Detect which cell encompasses the target text, then output its [x, y] center coordinate. 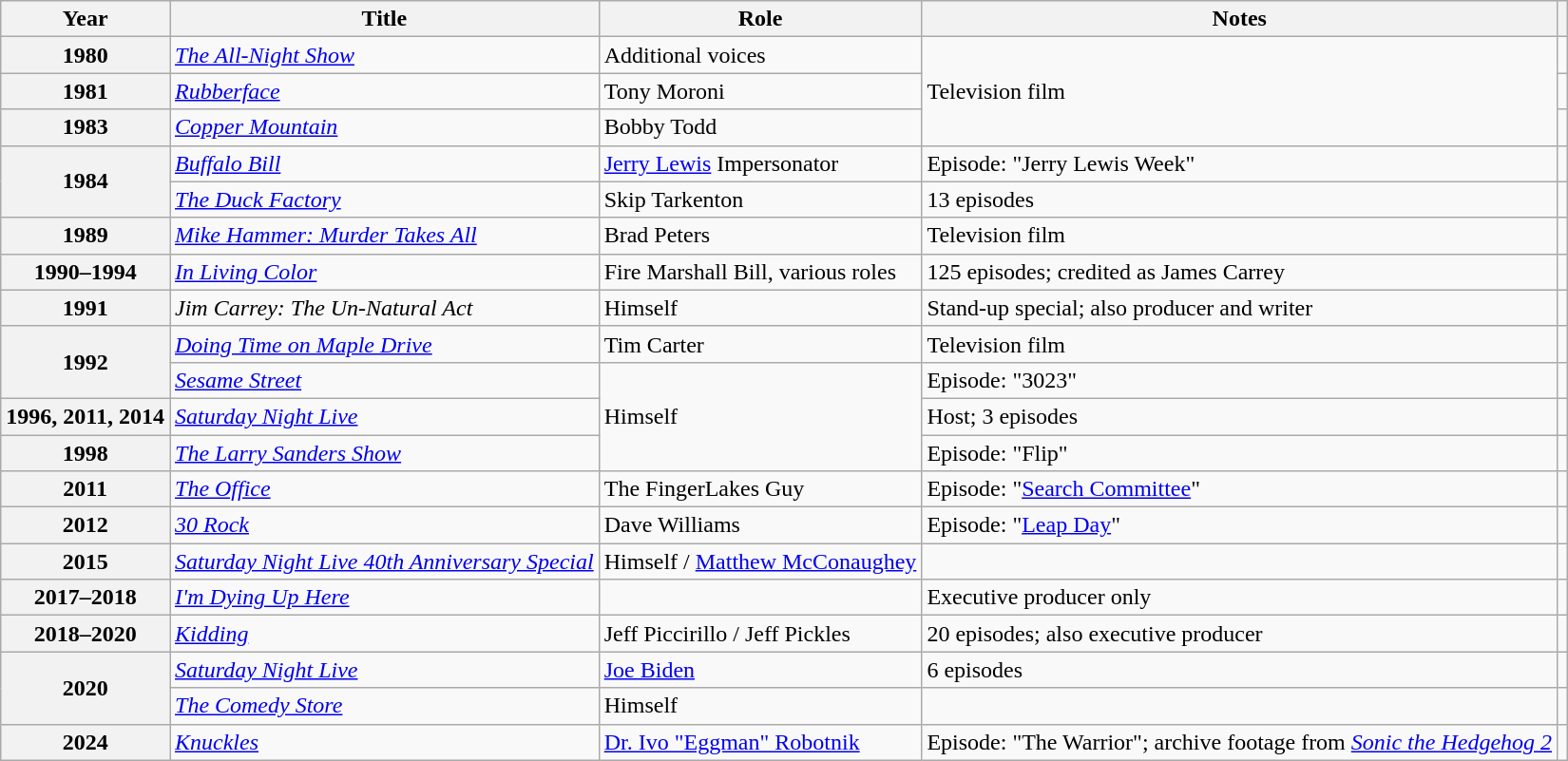
Tim Carter [760, 344]
1981 [86, 91]
Year [86, 19]
The Larry Sanders Show [384, 453]
Bobby Todd [760, 127]
1998 [86, 453]
I'm Dying Up Here [384, 598]
2018–2020 [86, 634]
Jerry Lewis Impersonator [760, 163]
2012 [86, 525]
Executive producer only [1239, 598]
Rubberface [384, 91]
Episode: "Flip" [1239, 453]
Role [760, 19]
1980 [86, 55]
Episode: "The Warrior"; archive footage from Sonic the Hedgehog 2 [1239, 742]
The Office [384, 489]
Notes [1239, 19]
Episode: "3023" [1239, 380]
30 Rock [384, 525]
Tony Moroni [760, 91]
Dave Williams [760, 525]
2015 [86, 561]
Kidding [384, 634]
20 episodes; also executive producer [1239, 634]
Episode: "Leap Day" [1239, 525]
Himself / Matthew McConaughey [760, 561]
The Duck Factory [384, 200]
1990–1994 [86, 272]
The FingerLakes Guy [760, 489]
1989 [86, 236]
1983 [86, 127]
Jeff Piccirillo / Jeff Pickles [760, 634]
1991 [86, 308]
Dr. Ivo "Eggman" Robotnik [760, 742]
The Comedy Store [384, 706]
Title [384, 19]
Skip Tarkenton [760, 200]
125 episodes; credited as James Carrey [1239, 272]
Brad Peters [760, 236]
Buffalo Bill [384, 163]
2017–2018 [86, 598]
Episode: "Search Committee" [1239, 489]
2024 [86, 742]
Joe Biden [760, 670]
2020 [86, 688]
Host; 3 episodes [1239, 416]
In Living Color [384, 272]
1992 [86, 362]
13 episodes [1239, 200]
Knuckles [384, 742]
Sesame Street [384, 380]
Fire Marshall Bill, various roles [760, 272]
Mike Hammer: Murder Takes All [384, 236]
1984 [86, 181]
The All-Night Show [384, 55]
Doing Time on Maple Drive [384, 344]
Jim Carrey: The Un-Natural Act [384, 308]
2011 [86, 489]
Stand-up special; also producer and writer [1239, 308]
Saturday Night Live 40th Anniversary Special [384, 561]
Episode: "Jerry Lewis Week" [1239, 163]
6 episodes [1239, 670]
Copper Mountain [384, 127]
Additional voices [760, 55]
1996, 2011, 2014 [86, 416]
